Extract the (X, Y) coordinate from the center of the cell holding the provided text.  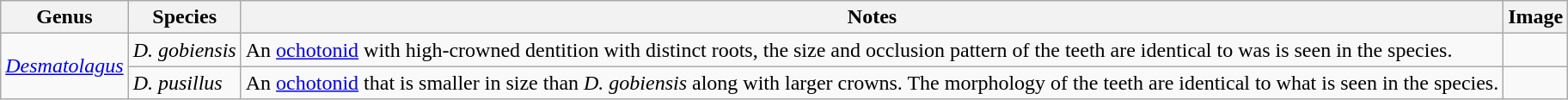
D. gobiensis (184, 50)
Species (184, 17)
Image (1535, 17)
D. pusillus (184, 83)
Desmatolagus (64, 66)
Notes (872, 17)
Genus (64, 17)
